Determine the (x, y) coordinate at the center of the cell enclosing the given text.  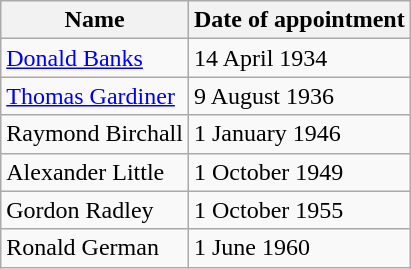
1 January 1946 (299, 134)
1 June 1960 (299, 248)
9 August 1936 (299, 96)
14 April 1934 (299, 58)
Thomas Gardiner (95, 96)
Alexander Little (95, 172)
Ronald German (95, 248)
1 October 1955 (299, 210)
Donald Banks (95, 58)
1 October 1949 (299, 172)
Gordon Radley (95, 210)
Date of appointment (299, 20)
Raymond Birchall (95, 134)
Name (95, 20)
